Determine the [X, Y] coordinate at the center of the cell enclosing the given text.  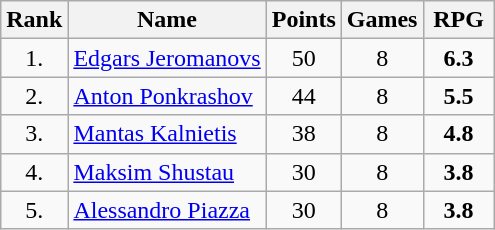
Name [167, 20]
44 [304, 96]
4. [34, 172]
Games [382, 20]
4.8 [458, 134]
Alessandro Piazza [167, 210]
50 [304, 58]
5. [34, 210]
Rank [34, 20]
3. [34, 134]
5.5 [458, 96]
1. [34, 58]
Anton Ponkrashov [167, 96]
Maksim Shustau [167, 172]
Edgars Jeromanovs [167, 58]
RPG [458, 20]
Mantas Kalnietis [167, 134]
Points [304, 20]
38 [304, 134]
6.3 [458, 58]
2. [34, 96]
